Capture the cell that displays the provided text and extract its (X, Y) central coordinate. 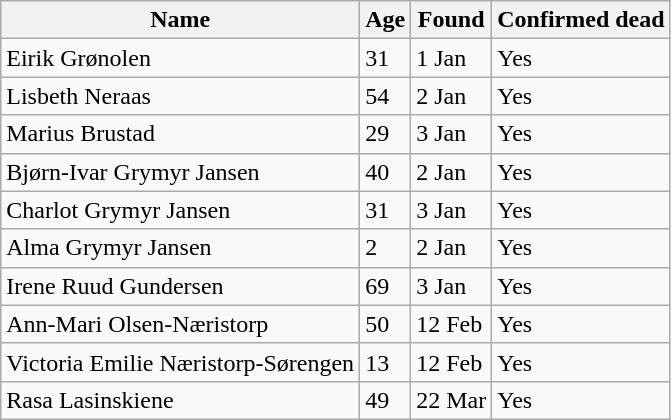
Alma Grymyr Jansen (180, 248)
Bjørn-Ivar Grymyr Jansen (180, 172)
40 (386, 172)
69 (386, 286)
49 (386, 400)
22 Mar (452, 400)
Charlot Grymyr Jansen (180, 210)
Name (180, 20)
Age (386, 20)
Victoria Emilie Næristorp-Sørengen (180, 362)
29 (386, 134)
13 (386, 362)
Found (452, 20)
Ann-Mari Olsen-Næristorp (180, 324)
Lisbeth Neraas (180, 96)
54 (386, 96)
2 (386, 248)
Eirik Grønolen (180, 58)
Confirmed dead (581, 20)
Irene Ruud Gundersen (180, 286)
Marius Brustad (180, 134)
50 (386, 324)
1 Jan (452, 58)
Rasa Lasinskiene (180, 400)
